Return [X, Y] of the center of cell containing provided text 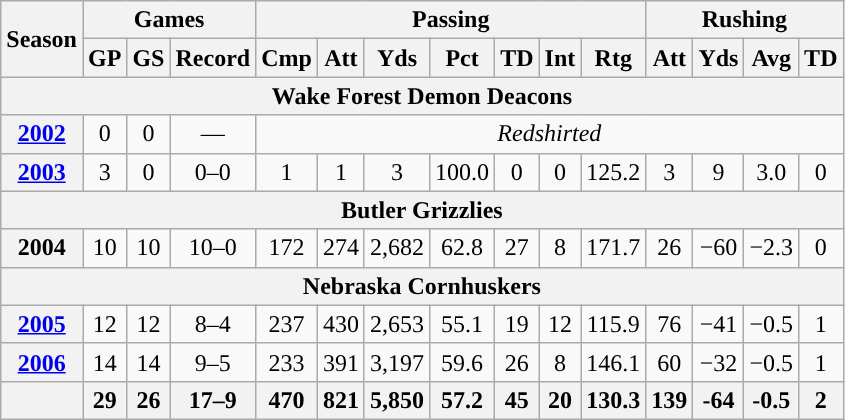
60 [670, 362]
9 [718, 172]
237 [287, 324]
Redshirted [550, 134]
76 [670, 324]
821 [340, 400]
2006 [42, 362]
8–4 [213, 324]
27 [517, 248]
GP [104, 58]
55.1 [462, 324]
GS [148, 58]
45 [517, 400]
Butler Grizzlies [422, 210]
3.0 [772, 172]
-64 [718, 400]
−60 [718, 248]
171.7 [614, 248]
— [213, 134]
Wake Forest Demon Deacons [422, 96]
130.3 [614, 400]
57.2 [462, 400]
2003 [42, 172]
Int [560, 58]
62.8 [462, 248]
274 [340, 248]
Rushing [744, 20]
Passing [451, 20]
Record [213, 58]
Pct [462, 58]
2 [821, 400]
59.6 [462, 362]
139 [670, 400]
Rtg [614, 58]
172 [287, 248]
2004 [42, 248]
100.0 [462, 172]
20 [560, 400]
−41 [718, 324]
−32 [718, 362]
430 [340, 324]
233 [287, 362]
Games [168, 20]
3,197 [396, 362]
0–0 [213, 172]
−2.3 [772, 248]
Avg [772, 58]
391 [340, 362]
9–5 [213, 362]
115.9 [614, 324]
2002 [42, 134]
146.1 [614, 362]
5,850 [396, 400]
29 [104, 400]
2,653 [396, 324]
125.2 [614, 172]
-0.5 [772, 400]
19 [517, 324]
470 [287, 400]
17–9 [213, 400]
2005 [42, 324]
2,682 [396, 248]
Season [42, 39]
Nebraska Cornhuskers [422, 286]
Cmp [287, 58]
10–0 [213, 248]
